Determine the [X, Y] coordinate at the center of the cell enclosing the given text.  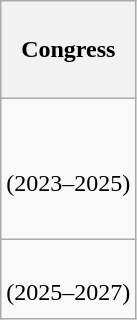
(2023–2025) [68, 169]
Congress [68, 50]
(2025–2027) [68, 279]
